Output the (X, Y) coordinate of the center of the cell containing the given text.  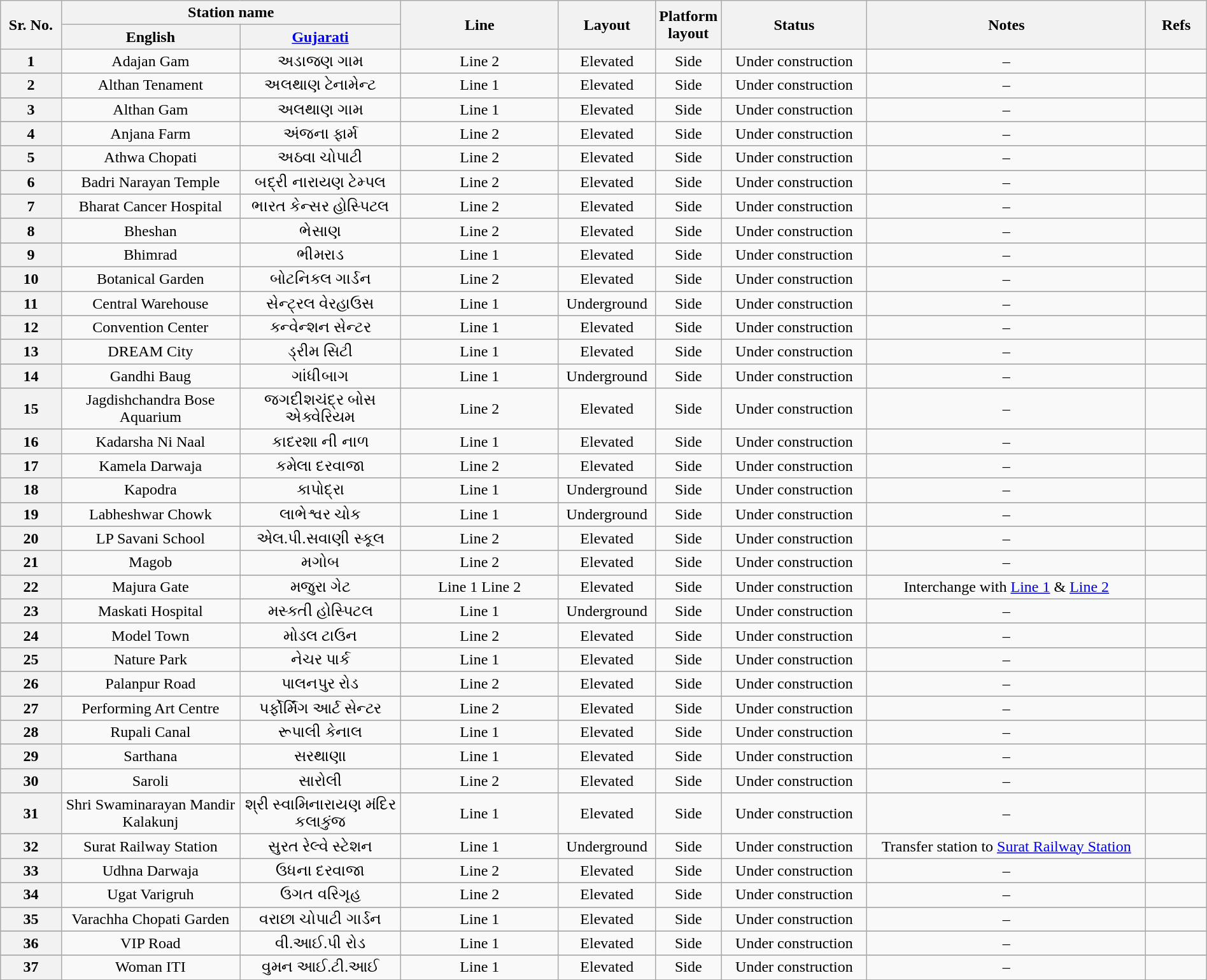
Athwa Chopati (150, 158)
13 (31, 352)
Adajan Gam (150, 61)
સરથાણા (321, 757)
કમેલા દરવાજા (321, 466)
Platform layout (689, 25)
ભારત કેન્સર હોસ્પિટલ (321, 206)
31 (31, 813)
VIP Road (150, 943)
2 (31, 85)
Althan Gam (150, 109)
Rupali Canal (150, 732)
Bheshan (150, 230)
Kadarsha Ni Naal (150, 442)
Performing Art Centre (150, 708)
Ugat Varigruh (150, 895)
Jagdishchandra Bose Aquarium (150, 409)
ગાંધીબાગ (321, 376)
કન્વેન્શન સેન્ટર (321, 328)
DREAM City (150, 352)
પર્ફોર્મિંગ આર્ટ સેન્ટર (321, 708)
મોડલ ટાઉન (321, 635)
Notes (1006, 25)
35 (31, 919)
Central Warehouse (150, 304)
11 (31, 304)
લાભેશ્વર ચોક (321, 514)
જગદીશચંદ્ર બોસ એક્વેરિયમ (321, 409)
24 (31, 635)
Convention Center (150, 328)
Gandhi Baug (150, 376)
Saroli (150, 781)
અલથાણ ટેનામેન્ટ (321, 85)
3 (31, 109)
મજુરા ગેટ (321, 587)
અઠવા ચોપાટી (321, 158)
નેચર પાર્ક (321, 659)
37 (31, 967)
બદ્રી નારાયણ ટેમ્પલ (321, 182)
Layout (607, 25)
1 (31, 61)
Sarthana (150, 757)
Line 1 Line 2 (479, 587)
15 (31, 409)
શ્રી સ્વામિનારાયણ મંદિર કલાકુંજ (321, 813)
32 (31, 846)
6 (31, 182)
30 (31, 781)
7 (31, 206)
ઉગત વરિગૃહ (321, 895)
16 (31, 442)
Majura Gate (150, 587)
અલથાણ ગામ (321, 109)
Kapodra (150, 490)
27 (31, 708)
20 (31, 538)
કાદરશા ની નાળ (321, 442)
18 (31, 490)
Althan Tenament (150, 85)
Status (794, 25)
સારોલી (321, 781)
9 (31, 255)
સુરત રેલ્વે સ્ટેશન (321, 846)
Nature Park (150, 659)
Kamela Darwaja (150, 466)
Bhimrad (150, 255)
28 (31, 732)
બોટનિકલ ગાર્ડન (321, 279)
10 (31, 279)
Maskati Hospital (150, 611)
29 (31, 757)
ઉધના દરવાજા (321, 871)
Shri Swaminarayan Mandir Kalakunj (150, 813)
Sr. No. (31, 25)
Palanpur Road (150, 683)
એલ.પી.સવાણી સ્કૂલ (321, 538)
22 (31, 587)
Labheshwar Chowk (150, 514)
Transfer station to Surat Railway Station (1006, 846)
Magob (150, 563)
17 (31, 466)
મસ્કતી હોસ્પિટલ (321, 611)
English (150, 37)
4 (31, 134)
Line (479, 25)
કાપોદ્રા (321, 490)
25 (31, 659)
Refs (1176, 25)
Station name (230, 13)
34 (31, 895)
ભેસાણ (321, 230)
વી.આઈ.પી રોડ (321, 943)
14 (31, 376)
Varachha Chopati Garden (150, 919)
Interchange with Line 1 & Line 2 (1006, 587)
Botanical Garden (150, 279)
LP Savani School (150, 538)
33 (31, 871)
Woman ITI (150, 967)
21 (31, 563)
5 (31, 158)
સેન્ટ્રલ વેરહાઉસ (321, 304)
Surat Railway Station (150, 846)
વરાછા ચોપાટી ગાર્ડન (321, 919)
ભીમરાડ (321, 255)
ડ્રીમ સિટી (321, 352)
23 (31, 611)
12 (31, 328)
36 (31, 943)
26 (31, 683)
Badri Narayan Temple (150, 182)
8 (31, 230)
વુમન આઈ.ટી.આઈ (321, 967)
Model Town (150, 635)
Anjana Farm (150, 134)
Bharat Cancer Hospital (150, 206)
મગોબ (321, 563)
અંજના ફાર્મ (321, 134)
અડાજણ ગામ (321, 61)
Gujarati (321, 37)
રૂપાલી કેનાલ (321, 732)
19 (31, 514)
પાલનપુર રોડ (321, 683)
Udhna Darwaja (150, 871)
